Return (x, y) of the center of cell containing provided text 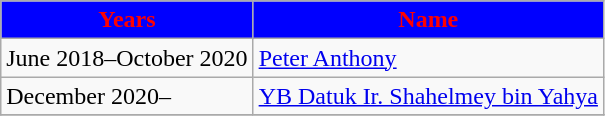
Years (127, 20)
December 2020– (127, 96)
June 2018–October 2020 (127, 58)
YB Datuk Ir. Shahelmey bin Yahya (428, 96)
Name (428, 20)
Peter Anthony (428, 58)
